Scan for the cell matching the given text and deliver its [X, Y] coordinate at center. 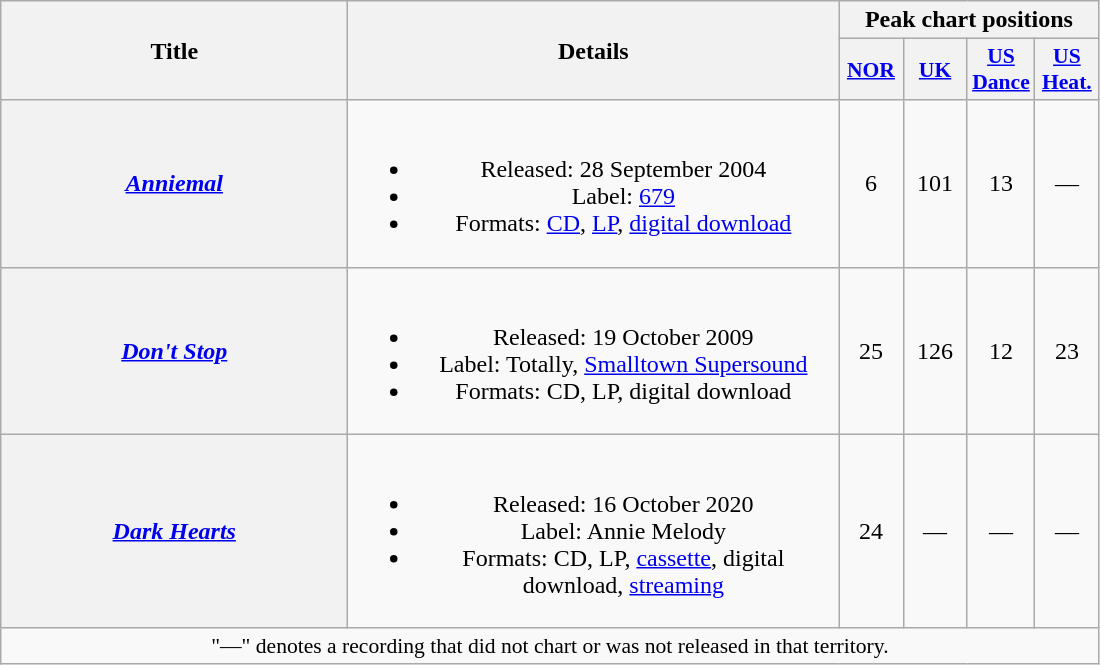
Anniemal [174, 184]
UK [935, 70]
25 [871, 350]
101 [935, 184]
24 [871, 531]
Released: 28 September 2004Label: 679Formats: CD, LP, digital download [594, 184]
Title [174, 50]
126 [935, 350]
Don't Stop [174, 350]
12 [1001, 350]
USHeat. [1067, 70]
Released: 16 October 2020Label: Annie MelodyFormats: CD, LP, cassette, digital download, streaming [594, 531]
13 [1001, 184]
6 [871, 184]
USDance [1001, 70]
"—" denotes a recording that did not chart or was not released in that territory. [550, 646]
23 [1067, 350]
Released: 19 October 2009Label: Totally, Smalltown SupersoundFormats: CD, LP, digital download [594, 350]
Peak chart positions [969, 20]
NOR [871, 70]
Dark Hearts [174, 531]
Details [594, 50]
